Determine the [X, Y] coordinate at the center of the cell enclosing the given text.  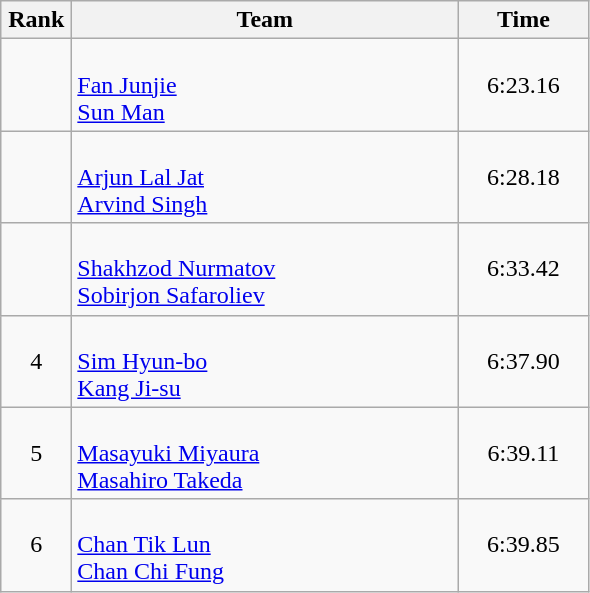
4 [36, 361]
5 [36, 453]
6:23.16 [524, 85]
6:33.42 [524, 269]
Team [265, 20]
Arjun Lal JatArvind Singh [265, 177]
6 [36, 545]
6:37.90 [524, 361]
Masayuki MiyauraMasahiro Takeda [265, 453]
Sim Hyun-boKang Ji-su [265, 361]
Shakhzod NurmatovSobirjon Safaroliev [265, 269]
Rank [36, 20]
Time [524, 20]
Fan JunjieSun Man [265, 85]
Chan Tik LunChan Chi Fung [265, 545]
6:28.18 [524, 177]
6:39.85 [524, 545]
6:39.11 [524, 453]
